Detect which cell encompasses the target text, then output its (X, Y) center coordinate. 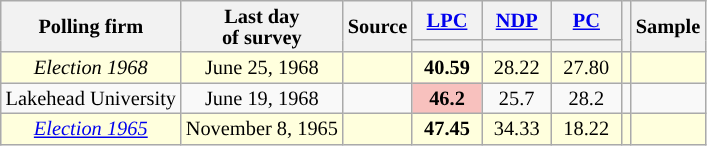
June 25, 1968 (262, 68)
28.22 (517, 68)
NDP (517, 20)
Election 1965 (91, 128)
November 8, 1965 (262, 128)
46.2 (447, 98)
25.7 (517, 98)
PC (586, 20)
18.22 (586, 128)
Source (378, 26)
Sample (668, 26)
LPC (447, 20)
34.33 (517, 128)
28.2 (586, 98)
June 19, 1968 (262, 98)
27.80 (586, 68)
40.59 (447, 68)
47.45 (447, 128)
Lakehead University (91, 98)
Polling firm (91, 26)
Last day of survey (262, 26)
Election 1968 (91, 68)
